Scan for the cell matching the given text and deliver its (x, y) coordinate at center. 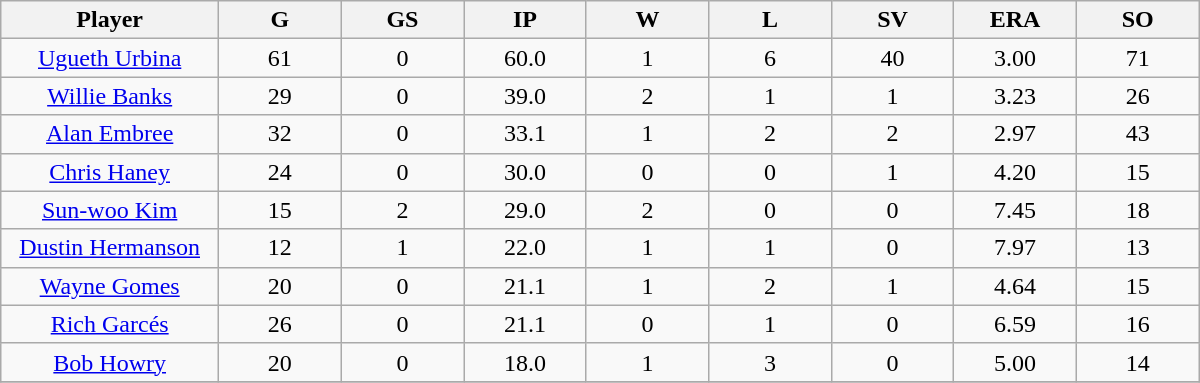
Sun-woo Kim (110, 210)
Rich Garcés (110, 324)
16 (1138, 324)
61 (280, 58)
5.00 (1016, 362)
Wayne Gomes (110, 286)
60.0 (526, 58)
4.64 (1016, 286)
12 (280, 248)
Alan Embree (110, 134)
2.97 (1016, 134)
SO (1138, 20)
IP (526, 20)
7.45 (1016, 210)
3 (770, 362)
SV (892, 20)
Ugueth Urbina (110, 58)
29.0 (526, 210)
4.20 (1016, 172)
Player (110, 20)
33.1 (526, 134)
ERA (1016, 20)
7.97 (1016, 248)
W (648, 20)
Dustin Hermanson (110, 248)
32 (280, 134)
18 (1138, 210)
18.0 (526, 362)
GS (402, 20)
29 (280, 96)
71 (1138, 58)
40 (892, 58)
24 (280, 172)
Willie Banks (110, 96)
Chris Haney (110, 172)
6.59 (1016, 324)
13 (1138, 248)
3.00 (1016, 58)
6 (770, 58)
43 (1138, 134)
G (280, 20)
Bob Howry (110, 362)
22.0 (526, 248)
3.23 (1016, 96)
30.0 (526, 172)
39.0 (526, 96)
L (770, 20)
14 (1138, 362)
